Extract the [X, Y] coordinate from the center of the cell holding the provided text.  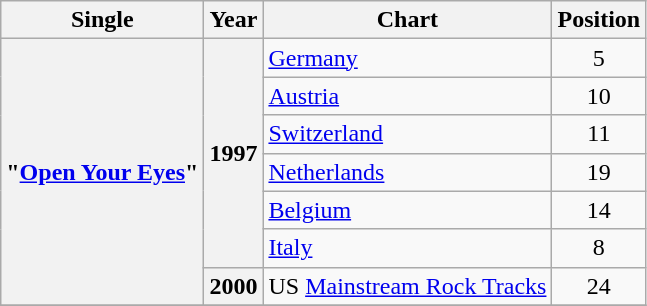
1997 [234, 153]
Year [234, 20]
Single [102, 20]
Belgium [408, 210]
5 [599, 58]
2000 [234, 286]
14 [599, 210]
Austria [408, 96]
Netherlands [408, 172]
Position [599, 20]
11 [599, 134]
Germany [408, 58]
Switzerland [408, 134]
US Mainstream Rock Tracks [408, 286]
24 [599, 286]
Italy [408, 248]
Chart [408, 20]
"Open Your Eyes" [102, 172]
8 [599, 248]
10 [599, 96]
19 [599, 172]
